From the cell containing the given text, extract its center point as [x, y] coordinate. 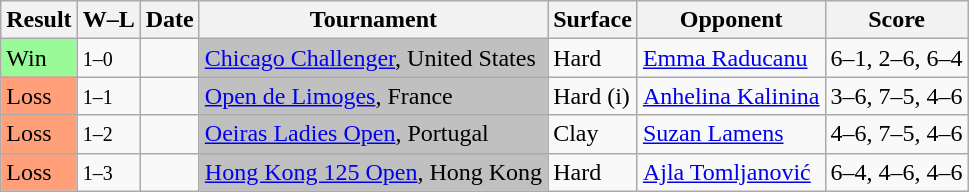
1–0 [108, 58]
Ajla Tomljanović [731, 172]
6–4, 4–6, 4–6 [896, 172]
Score [896, 20]
Open de Limoges, France [373, 96]
Hard (i) [593, 96]
3–6, 7–5, 4–6 [896, 96]
Oeiras Ladies Open, Portugal [373, 134]
4–6, 7–5, 4–6 [896, 134]
1–1 [108, 96]
Suzan Lamens [731, 134]
Emma Raducanu [731, 58]
W–L [108, 20]
6–1, 2–6, 6–4 [896, 58]
Opponent [731, 20]
Anhelina Kalinina [731, 96]
Win [39, 58]
Hong Kong 125 Open, Hong Kong [373, 172]
Surface [593, 20]
Chicago Challenger, United States [373, 58]
Date [170, 20]
1–3 [108, 172]
Result [39, 20]
Clay [593, 134]
Tournament [373, 20]
1–2 [108, 134]
